From the cell containing the given text, extract its center point as (X, Y) coordinate. 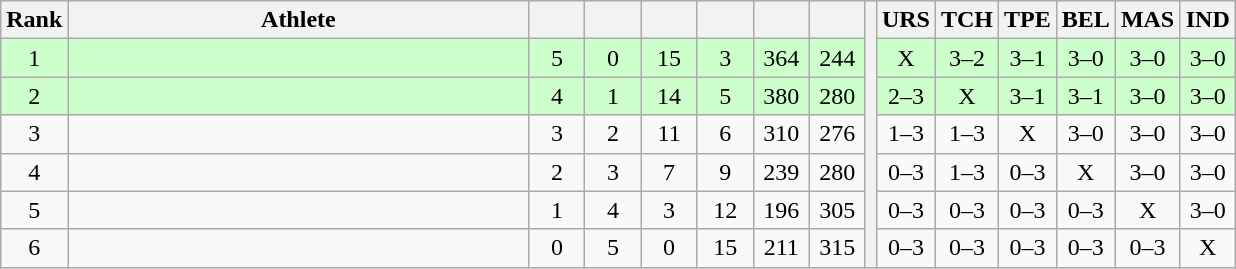
MAS (1147, 20)
196 (781, 210)
BEL (1086, 20)
3–2 (966, 58)
TPE (1028, 20)
211 (781, 248)
9 (725, 172)
TCH (966, 20)
315 (837, 248)
276 (837, 134)
11 (669, 134)
14 (669, 96)
305 (837, 210)
7 (669, 172)
Rank (34, 20)
2–3 (906, 96)
380 (781, 96)
12 (725, 210)
Athlete (298, 20)
310 (781, 134)
364 (781, 58)
239 (781, 172)
244 (837, 58)
IND (1208, 20)
URS (906, 20)
